From the cell containing the given text, extract its center point as [X, Y] coordinate. 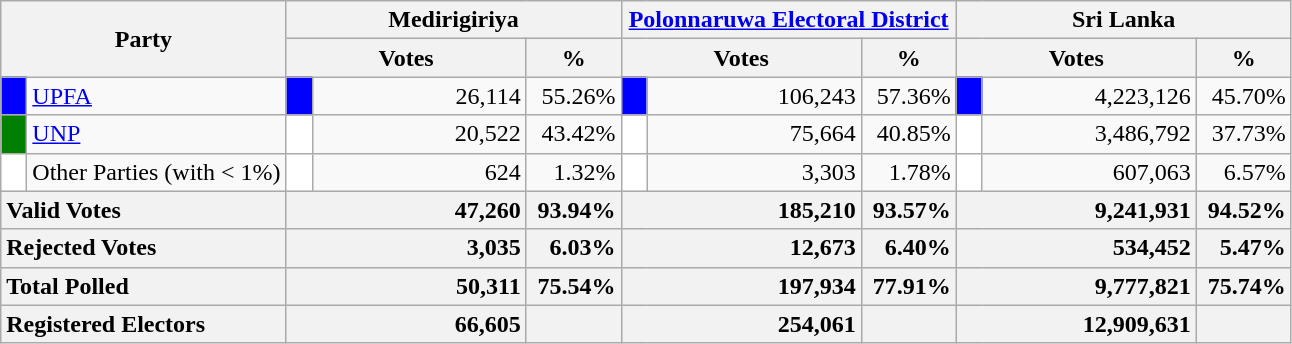
75.74% [1244, 286]
4,223,126 [1089, 96]
1.78% [908, 172]
55.26% [574, 96]
57.36% [908, 96]
Sri Lanka [1124, 20]
Medirigiriya [454, 20]
Party [144, 39]
6.57% [1244, 172]
607,063 [1089, 172]
197,934 [741, 286]
534,452 [1076, 248]
1.32% [574, 172]
6.40% [908, 248]
Other Parties (with < 1%) [156, 172]
5.47% [1244, 248]
Registered Electors [144, 324]
75,664 [754, 134]
26,114 [419, 96]
93.94% [574, 210]
43.42% [574, 134]
93.57% [908, 210]
12,673 [741, 248]
77.91% [908, 286]
50,311 [406, 286]
40.85% [908, 134]
Valid Votes [144, 210]
37.73% [1244, 134]
12,909,631 [1076, 324]
624 [419, 172]
3,035 [406, 248]
3,486,792 [1089, 134]
106,243 [754, 96]
47,260 [406, 210]
6.03% [574, 248]
9,241,931 [1076, 210]
UNP [156, 134]
20,522 [419, 134]
45.70% [1244, 96]
Polonnaruwa Electoral District [788, 20]
94.52% [1244, 210]
185,210 [741, 210]
3,303 [754, 172]
Rejected Votes [144, 248]
Total Polled [144, 286]
66,605 [406, 324]
9,777,821 [1076, 286]
75.54% [574, 286]
254,061 [741, 324]
UPFA [156, 96]
